Return (x, y) of the center of cell containing provided text 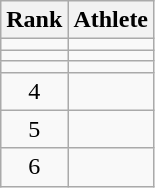
Athlete (111, 20)
5 (34, 129)
6 (34, 167)
4 (34, 91)
Rank (34, 20)
